Pinpoint the cell where the given text exists, returning its [X, Y] midpoint coordinate. 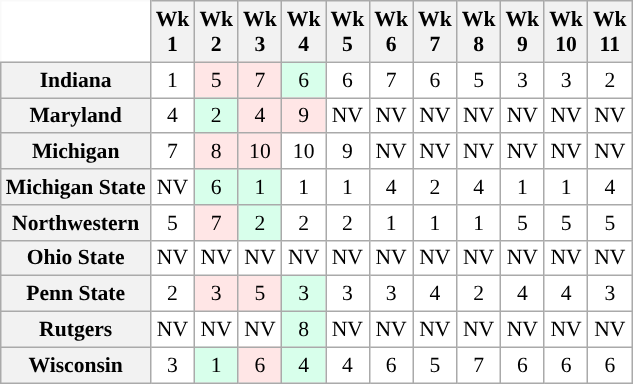
Wk11 [610, 32]
Wk5 [348, 32]
Wk7 [435, 32]
Northwestern [76, 223]
Wisconsin [76, 365]
Michigan [76, 152]
Wk9 [522, 32]
Wk4 [304, 32]
Wk8 [479, 32]
Wk10 [566, 32]
Michigan State [76, 187]
Penn State [76, 294]
Ohio State [76, 258]
Wk3 [260, 32]
Wk2 [216, 32]
Wk 1 [173, 32]
Rutgers [76, 330]
Maryland [76, 116]
Wk6 [391, 32]
Indiana [76, 80]
